Identify which cell holds the provided text, then report its [X, Y] central coordinate. 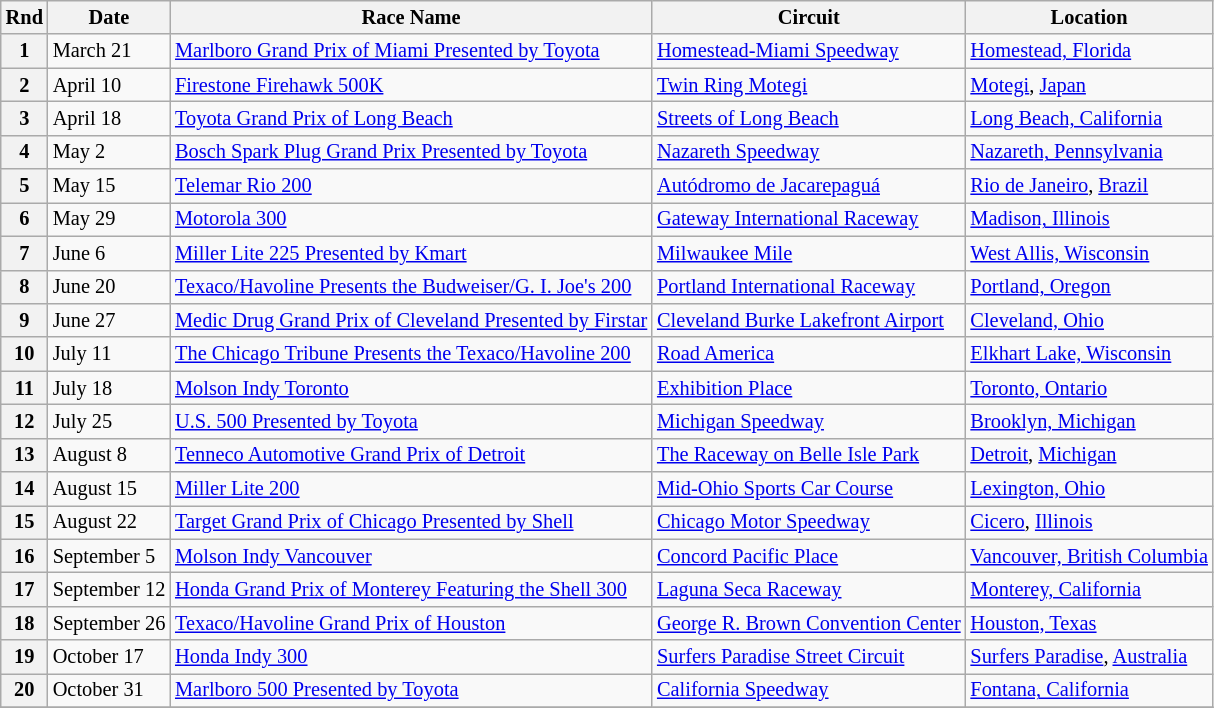
September 26 [109, 623]
Molson Indy Toronto [411, 388]
The Chicago Tribune Presents the Texaco/Havoline 200 [411, 354]
Chicago Motor Speedway [808, 522]
August 8 [109, 455]
Monterey, California [1090, 589]
West Allis, Wisconsin [1090, 253]
15 [24, 522]
Race Name [411, 17]
July 25 [109, 421]
June 6 [109, 253]
8 [24, 287]
Firestone Firehawk 500K [411, 85]
August 22 [109, 522]
April 10 [109, 85]
Date [109, 17]
Cicero, Illinois [1090, 522]
August 15 [109, 489]
18 [24, 623]
Rio de Janeiro, Brazil [1090, 186]
Toronto, Ontario [1090, 388]
16 [24, 556]
The Raceway on Belle Isle Park [808, 455]
George R. Brown Convention Center [808, 623]
Lexington, Ohio [1090, 489]
Fontana, California [1090, 690]
April 18 [109, 118]
5 [24, 186]
July 18 [109, 388]
Exhibition Place [808, 388]
3 [24, 118]
13 [24, 455]
Miller Lite 200 [411, 489]
1 [24, 51]
Rnd [24, 17]
Autódromo de Jacarepaguá [808, 186]
Honda Indy 300 [411, 657]
Motegi, Japan [1090, 85]
Cleveland Burke Lakefront Airport [808, 320]
7 [24, 253]
Telemar Rio 200 [411, 186]
July 11 [109, 354]
Gateway International Raceway [808, 219]
Brooklyn, Michigan [1090, 421]
2 [24, 85]
Toyota Grand Prix of Long Beach [411, 118]
California Speedway [808, 690]
Location [1090, 17]
Madison, Illinois [1090, 219]
Honda Grand Prix of Monterey Featuring the Shell 300 [411, 589]
Miller Lite 225 Presented by Kmart [411, 253]
May 15 [109, 186]
Mid-Ohio Sports Car Course [808, 489]
Michigan Speedway [808, 421]
Medic Drug Grand Prix of Cleveland Presented by Firstar [411, 320]
October 17 [109, 657]
Elkhart Lake, Wisconsin [1090, 354]
Vancouver, British Columbia [1090, 556]
Nazareth, Pennsylvania [1090, 152]
20 [24, 690]
March 21 [109, 51]
Homestead, Florida [1090, 51]
Detroit, Michigan [1090, 455]
12 [24, 421]
Texaco/Havoline Presents the Budweiser/G. I. Joe's 200 [411, 287]
9 [24, 320]
11 [24, 388]
Homestead-Miami Speedway [808, 51]
19 [24, 657]
Marlboro 500 Presented by Toyota [411, 690]
Surfers Paradise, Australia [1090, 657]
Twin Ring Motegi [808, 85]
Motorola 300 [411, 219]
14 [24, 489]
Texaco/Havoline Grand Prix of Houston [411, 623]
Circuit [808, 17]
May 29 [109, 219]
Tenneco Automotive Grand Prix of Detroit [411, 455]
Cleveland, Ohio [1090, 320]
Bosch Spark Plug Grand Prix Presented by Toyota [411, 152]
Road America [808, 354]
Portland, Oregon [1090, 287]
September 5 [109, 556]
Target Grand Prix of Chicago Presented by Shell [411, 522]
Concord Pacific Place [808, 556]
June 20 [109, 287]
May 2 [109, 152]
Streets of Long Beach [808, 118]
Nazareth Speedway [808, 152]
Marlboro Grand Prix of Miami Presented by Toyota [411, 51]
Portland International Raceway [808, 287]
Laguna Seca Raceway [808, 589]
10 [24, 354]
6 [24, 219]
U.S. 500 Presented by Toyota [411, 421]
Long Beach, California [1090, 118]
Surfers Paradise Street Circuit [808, 657]
Milwaukee Mile [808, 253]
September 12 [109, 589]
Molson Indy Vancouver [411, 556]
4 [24, 152]
October 31 [109, 690]
17 [24, 589]
Houston, Texas [1090, 623]
June 27 [109, 320]
